Return [x, y] of the center of cell containing provided text 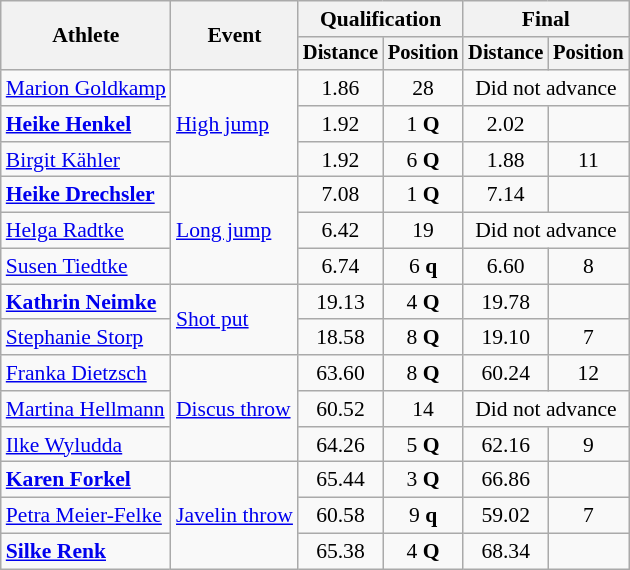
Petra Meier-Felke [86, 516]
Event [234, 36]
5 Q [423, 445]
65.44 [340, 480]
2.02 [506, 124]
11 [588, 160]
Stephanie Storp [86, 338]
Helga Radtke [86, 231]
6.42 [340, 231]
Martina Hellmann [86, 409]
7.14 [506, 195]
14 [423, 409]
19.10 [506, 338]
Marion Goldkamp [86, 88]
1.88 [506, 160]
Kathrin Neimke [86, 302]
Discus throw [234, 408]
12 [588, 373]
Birgit Kähler [86, 160]
60.52 [340, 409]
7.08 [340, 195]
6 q [423, 267]
High jump [234, 124]
Javelin throw [234, 516]
64.26 [340, 445]
19.13 [340, 302]
Ilke Wyludda [86, 445]
18.58 [340, 338]
68.34 [506, 552]
Heike Henkel [86, 124]
6.74 [340, 267]
1.86 [340, 88]
Franka Dietzsch [86, 373]
Karen Forkel [86, 480]
59.02 [506, 516]
Heike Drechsler [86, 195]
6 Q [423, 160]
Athlete [86, 36]
Qualification [380, 19]
19.78 [506, 302]
65.38 [340, 552]
19 [423, 231]
6.60 [506, 267]
62.16 [506, 445]
28 [423, 88]
9 [588, 445]
Susen Tiedtke [86, 267]
3 Q [423, 480]
9 q [423, 516]
Final [546, 19]
60.24 [506, 373]
63.60 [340, 373]
Silke Renk [86, 552]
8 [588, 267]
Shot put [234, 320]
60.58 [340, 516]
66.86 [506, 480]
Long jump [234, 230]
